Determine the [X, Y] coordinate at the center of the cell enclosing the given text.  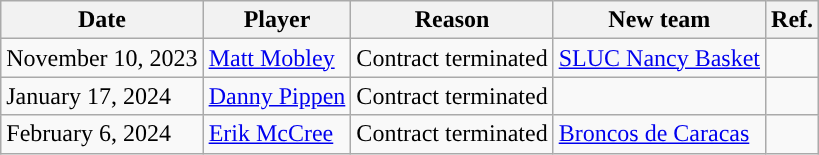
Broncos de Caracas [659, 134]
Ref. [792, 20]
Matt Mobley [277, 58]
Player [277, 20]
February 6, 2024 [102, 134]
New team [659, 20]
November 10, 2023 [102, 58]
Date [102, 20]
SLUC Nancy Basket [659, 58]
Erik McCree [277, 134]
Danny Pippen [277, 96]
Reason [452, 20]
January 17, 2024 [102, 96]
